Provide the (x, y) coordinate of the cell's center where the given text is located.  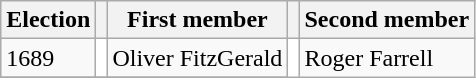
Second member (387, 20)
Election (48, 20)
First member (198, 20)
Roger Farrell (387, 58)
1689 (48, 58)
Oliver FitzGerald (198, 58)
